For the text-containing cell, return its midpoint in [x, y] coordinate format. 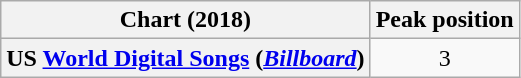
US World Digital Songs (Billboard) [186, 58]
Chart (2018) [186, 20]
3 [444, 58]
Peak position [444, 20]
